Determine the (X, Y) coordinate at the center of the cell enclosing the given text.  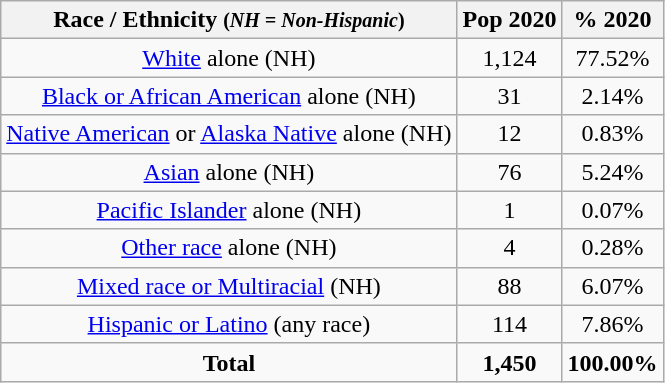
4 (510, 248)
5.24% (612, 172)
6.07% (612, 286)
31 (510, 96)
100.00% (612, 362)
1,450 (510, 362)
Total (229, 362)
Black or African American alone (NH) (229, 96)
0.83% (612, 134)
Hispanic or Latino (any race) (229, 324)
1 (510, 210)
Pacific Islander alone (NH) (229, 210)
114 (510, 324)
Pop 2020 (510, 20)
1,124 (510, 58)
88 (510, 286)
Native American or Alaska Native alone (NH) (229, 134)
2.14% (612, 96)
7.86% (612, 324)
76 (510, 172)
Race / Ethnicity (NH = Non-Hispanic) (229, 20)
77.52% (612, 58)
Other race alone (NH) (229, 248)
Asian alone (NH) (229, 172)
Mixed race or Multiracial (NH) (229, 286)
White alone (NH) (229, 58)
% 2020 (612, 20)
0.07% (612, 210)
0.28% (612, 248)
12 (510, 134)
